Capture the cell that displays the provided text and extract its [X, Y] central coordinate. 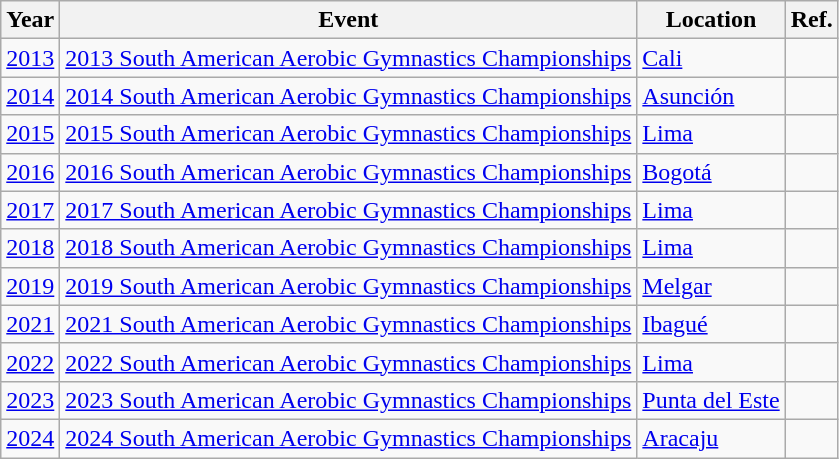
2017 South American Aerobic Gymnastics Championships [348, 210]
Year [30, 20]
2024 South American Aerobic Gymnastics Championships [348, 438]
2021 [30, 324]
2016 South American Aerobic Gymnastics Championships [348, 172]
2022 South American Aerobic Gymnastics Championships [348, 362]
2022 [30, 362]
2024 [30, 438]
Bogotá [711, 172]
2014 South American Aerobic Gymnastics Championships [348, 96]
2015 [30, 134]
2019 [30, 286]
Punta del Este [711, 400]
2023 South American Aerobic Gymnastics Championships [348, 400]
Melgar [711, 286]
2021 South American Aerobic Gymnastics Championships [348, 324]
2018 [30, 248]
2023 [30, 400]
2016 [30, 172]
Asunción [711, 96]
2013 South American Aerobic Gymnastics Championships [348, 58]
Aracaju [711, 438]
2017 [30, 210]
Location [711, 20]
Ref. [812, 20]
2019 South American Aerobic Gymnastics Championships [348, 286]
Ibagué [711, 324]
Event [348, 20]
2015 South American Aerobic Gymnastics Championships [348, 134]
2018 South American Aerobic Gymnastics Championships [348, 248]
2013 [30, 58]
Cali [711, 58]
2014 [30, 96]
